Pinpoint the cell where the given text exists, returning its [X, Y] midpoint coordinate. 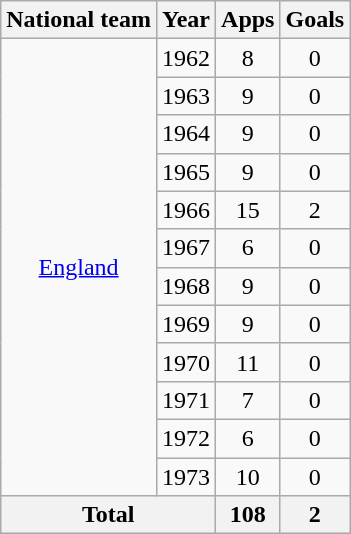
7 [248, 400]
1972 [186, 438]
1966 [186, 210]
1973 [186, 477]
15 [248, 210]
1965 [186, 172]
1969 [186, 324]
10 [248, 477]
England [79, 268]
1970 [186, 362]
Apps [248, 20]
11 [248, 362]
1968 [186, 286]
1967 [186, 248]
8 [248, 58]
108 [248, 515]
Year [186, 20]
Total [108, 515]
1963 [186, 96]
1962 [186, 58]
1964 [186, 134]
1971 [186, 400]
Goals [315, 20]
National team [79, 20]
